Search for the cell housing the specified text and yield its [X, Y] center coordinate. 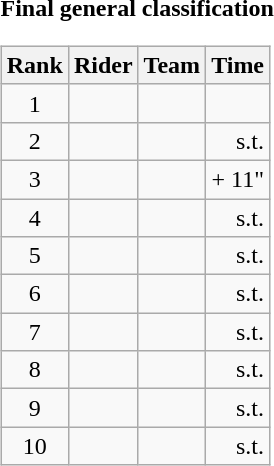
+ 11" [238, 179]
Rider [103, 65]
10 [34, 446]
1 [34, 103]
4 [34, 217]
2 [34, 141]
8 [34, 370]
Team [172, 65]
Time [238, 65]
5 [34, 256]
3 [34, 179]
Rank [34, 65]
9 [34, 408]
7 [34, 332]
6 [34, 294]
